Determine the [x, y] coordinate at the center of the cell enclosing the given text.  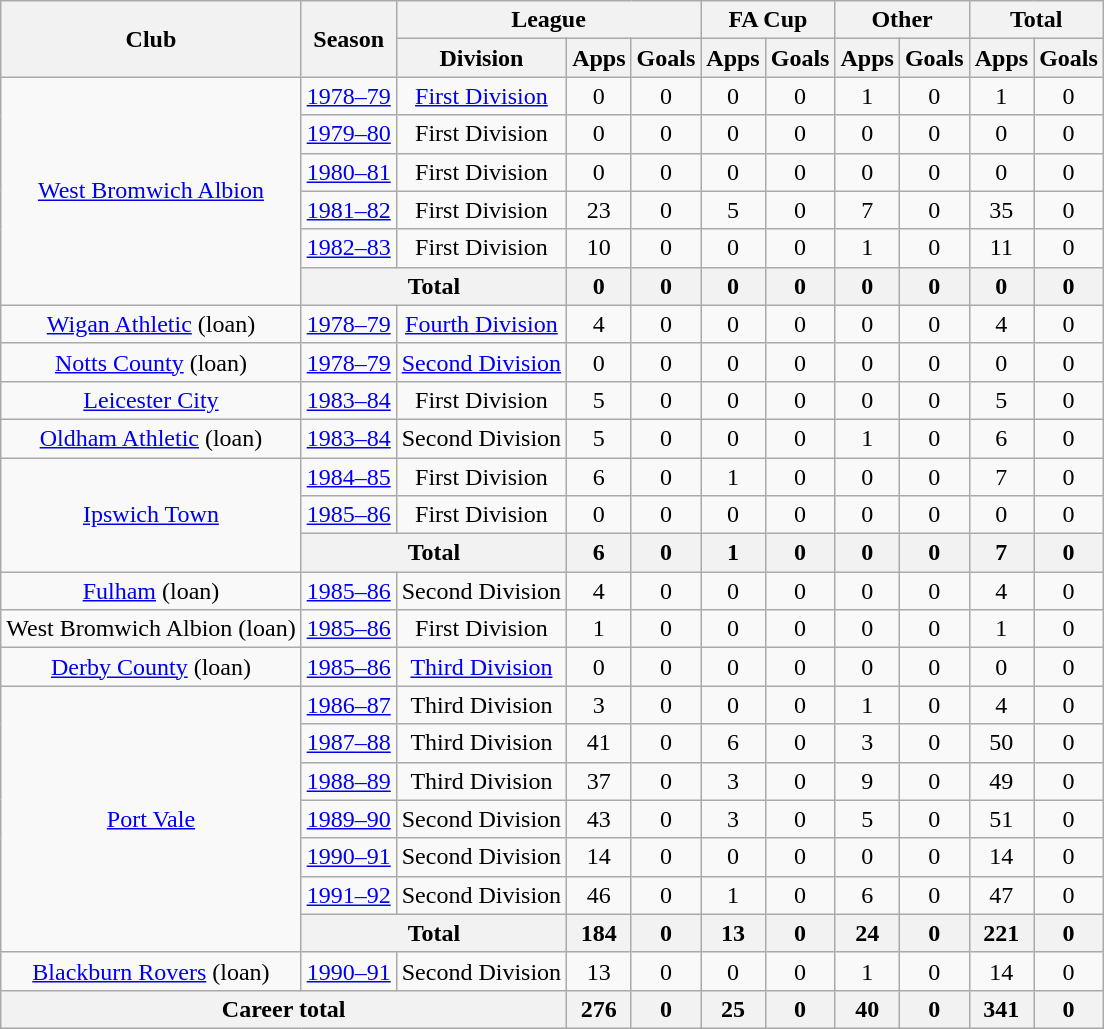
47 [1001, 895]
Notts County (loan) [151, 362]
221 [1001, 933]
Derby County (loan) [151, 667]
Fulham (loan) [151, 591]
24 [867, 933]
1981–82 [348, 210]
Division [481, 58]
11 [1001, 248]
1987–88 [348, 743]
Career total [284, 1009]
49 [1001, 781]
51 [1001, 819]
50 [1001, 743]
Port Vale [151, 819]
1979–80 [348, 134]
276 [599, 1009]
1988–89 [348, 781]
1991–92 [348, 895]
184 [599, 933]
Leicester City [151, 400]
Season [348, 39]
League [548, 20]
46 [599, 895]
41 [599, 743]
10 [599, 248]
Blackburn Rovers (loan) [151, 971]
FA Cup [768, 20]
1989–90 [348, 819]
35 [1001, 210]
Fourth Division [481, 324]
West Bromwich Albion [151, 191]
1986–87 [348, 705]
Other [902, 20]
40 [867, 1009]
Club [151, 39]
Oldham Athletic (loan) [151, 438]
Ipswich Town [151, 515]
Wigan Athletic (loan) [151, 324]
43 [599, 819]
1984–85 [348, 477]
37 [599, 781]
25 [733, 1009]
23 [599, 210]
West Bromwich Albion (loan) [151, 629]
341 [1001, 1009]
1980–81 [348, 172]
9 [867, 781]
1982–83 [348, 248]
